Scan for the cell matching the given text and deliver its (x, y) coordinate at center. 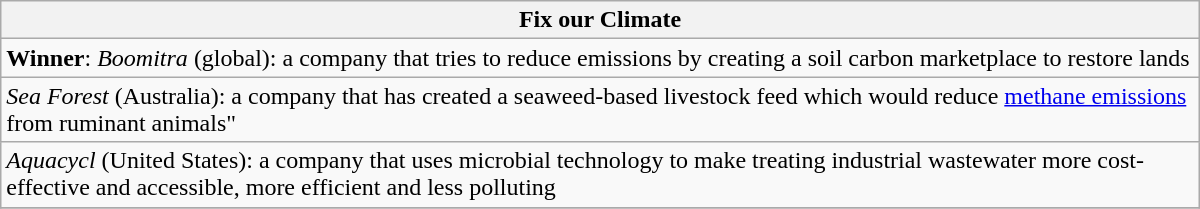
Sea Forest (Australia): a company that has created a seaweed-based livestock feed which would reduce methane emissions from ruminant animals" (600, 110)
Winner: Boomitra (global): a company that tries to reduce emissions by creating a soil carbon marketplace to restore lands (600, 58)
Fix our Climate (600, 20)
